Search for the cell housing the specified text and yield its [x, y] center coordinate. 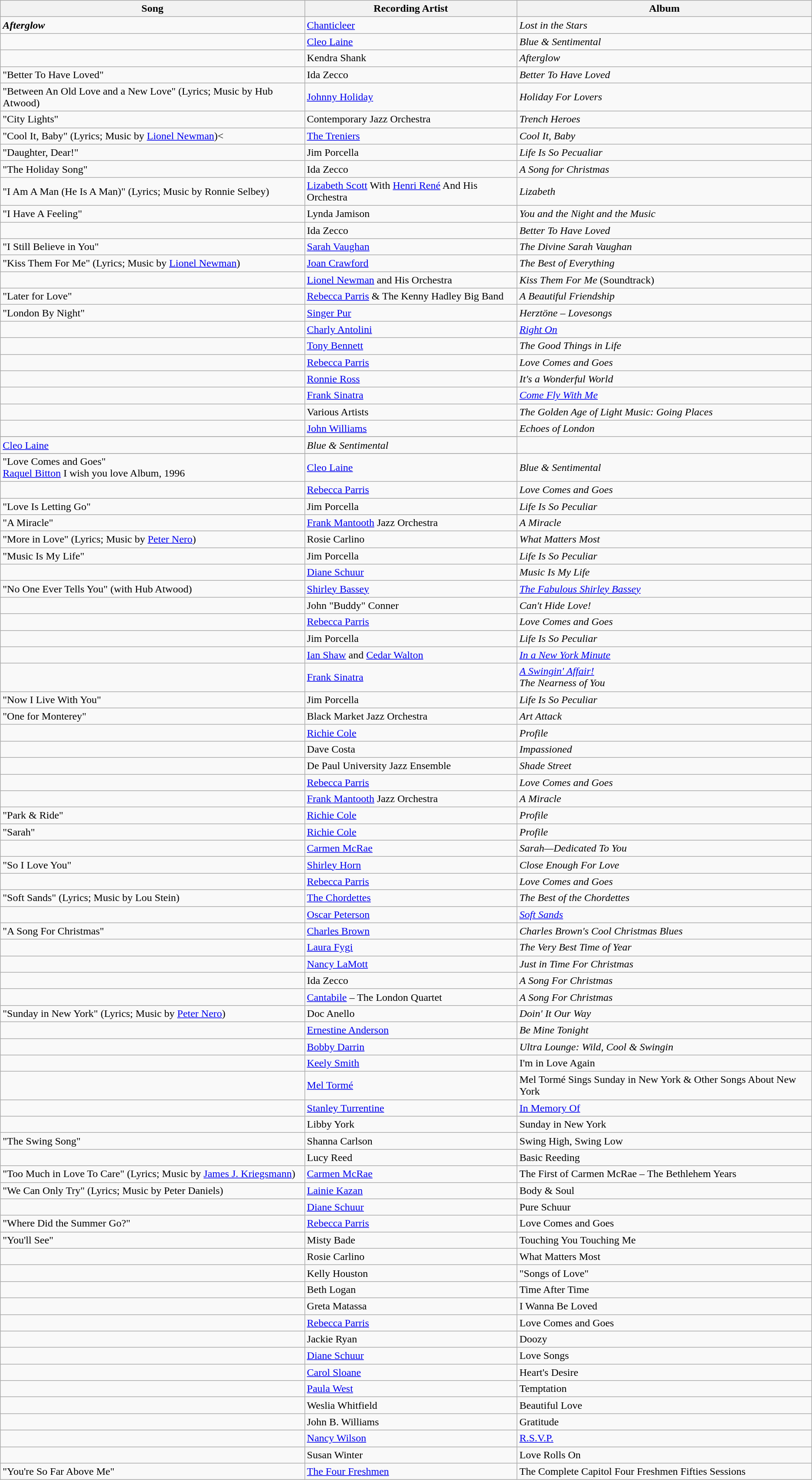
Close Enough For Love [665, 865]
Charles Brown [411, 931]
Bobby Darrin [411, 1046]
Time After Time [665, 1289]
R.S.V.P. [665, 1438]
Echoes of London [665, 428]
Stanley Turrentine [411, 1108]
"More in Love" (Lyrics; Music by Peter Nero) [153, 539]
Music Is My Life [665, 572]
"We Can Only Try" (Lyrics; Music by Peter Daniels) [153, 1191]
Charly Antolini [411, 329]
Joan Crawford [411, 263]
Ernestine Anderson [411, 1030]
Various Artists [411, 412]
You and the Night and the Music [665, 214]
"City Lights" [153, 119]
Lynda Jamison [411, 214]
Shanna Carlson [411, 1141]
Heart's Desire [665, 1372]
Kendra Shank [411, 58]
Lost in the Stars [665, 25]
Trench Heroes [665, 119]
Laura Fygi [411, 947]
Shade Street [665, 766]
Ian Shaw and Cedar Walton [411, 655]
"Better To Have Loved" [153, 75]
Body & Soul [665, 1191]
"Later for Love" [153, 296]
John "Buddy" Conner [411, 605]
Tony Bennett [411, 346]
"I Still Believe in You" [153, 247]
The Golden Age of Light Music: Going Places [665, 412]
Shirley Horn [411, 865]
"No One Ever Tells You" (with Hub Atwood) [153, 589]
Lionel Newman and His Orchestra [411, 280]
Life Is So Pecualiar [665, 152]
"Now I Live With You" [153, 700]
Album [665, 9]
Contemporary Jazz Orchestra [411, 119]
Doin' It Our Way [665, 1013]
Jackie Ryan [411, 1339]
It's a Wonderful World [665, 379]
Basic Reeding [665, 1158]
"Soft Sands" (Lyrics; Music by Lou Stein) [153, 898]
The Best of Everything [665, 263]
"The Swing Song" [153, 1141]
Cantabile – The London Quartet [411, 997]
"Park & Ride" [153, 816]
The Best of the Chordettes [665, 898]
Doozy [665, 1339]
Dave Costa [411, 749]
I'm in Love Again [665, 1063]
The Treniers [411, 136]
Susan Winter [411, 1455]
In a New York Minute [665, 655]
The Very Best Time of Year [665, 947]
Kiss Them For Me (Soundtrack) [665, 280]
Shirley Bassey [411, 589]
Swing High, Swing Low [665, 1141]
Ronnie Ross [411, 379]
A Beautiful Friendship [665, 296]
Right On [665, 329]
Come Fly With Me [665, 395]
The Divine Sarah Vaughan [665, 247]
"Sunday in New York" (Lyrics; Music by Peter Nero) [153, 1013]
Ultra Lounge: Wild, Cool & Swingin [665, 1046]
Libby York [411, 1125]
Sunday in New York [665, 1125]
Mel Tormé Sings Sunday in New York & Other Songs About New York [665, 1086]
Lucy Reed [411, 1158]
Pure Schuur [665, 1207]
Gratitude [665, 1422]
"Love Is Letting Go" [153, 506]
A Swingin' Affair!The Nearness of You [665, 677]
I Wanna Be Loved [665, 1306]
Weslia Whitfield [411, 1405]
Kelly Houston [411, 1273]
Keely Smith [411, 1063]
Paula West [411, 1389]
Soft Sands [665, 914]
Holiday For Lovers [665, 97]
Beautiful Love [665, 1405]
"One for Monterey" [153, 716]
Impassioned [665, 749]
Art Attack [665, 716]
Oscar Peterson [411, 914]
"Sarah" [153, 832]
"A Song For Christmas" [153, 931]
Charles Brown's Cool Christmas Blues [665, 931]
"Daughter, Dear!" [153, 152]
"I Have A Feeling" [153, 214]
Carol Sloane [411, 1372]
Sarah Vaughan [411, 247]
Lainie Kazan [411, 1191]
Misty Bade [411, 1240]
Chanticleer [411, 25]
Mel Tormé [411, 1086]
The Fabulous Shirley Bassey [665, 589]
Johnny Holiday [411, 97]
"I Am A Man (He Is A Man)" (Lyrics; Music by Ronnie Selbey) [153, 191]
Beth Logan [411, 1289]
The First of Carmen McRae – The Bethlehem Years [665, 1174]
"Cool It, Baby" (Lyrics; Music by Lionel Newman)< [153, 136]
The Chordettes [411, 898]
Cool It, Baby [665, 136]
De Paul University Jazz Ensemble [411, 766]
Recording Artist [411, 9]
Touching You Touching Me [665, 1240]
The Complete Capitol Four Freshmen Fifties Sessions [665, 1471]
Love Songs [665, 1356]
Song [153, 9]
Love Rolls On [665, 1455]
Lizabeth Scott With Henri René And His Orchestra [411, 191]
"Where Did the Summer Go?" [153, 1223]
Greta Matassa [411, 1306]
"Love Comes and Goes"Raquel Bitton I wish you love Album, 1996 [153, 467]
The Four Freshmen [411, 1471]
"Songs of Love" [665, 1273]
Singer Pur [411, 313]
"So I Love You" [153, 865]
"You'll See" [153, 1240]
Black Market Jazz Orchestra [411, 716]
"Between An Old Love and a New Love" (Lyrics; Music by Hub Atwood) [153, 97]
Temptation [665, 1389]
Rebecca Parris & The Kenny Hadley Big Band [411, 296]
Nancy Wilson [411, 1438]
Be Mine Tonight [665, 1030]
"Too Much in Love To Care" (Lyrics; Music by James J. Kriegsmann) [153, 1174]
A Song for Christmas [665, 169]
Just in Time For Christmas [665, 964]
Lizabeth [665, 191]
Doc Anello [411, 1013]
"A Miracle" [153, 523]
Nancy LaMott [411, 964]
"The Holiday Song" [153, 169]
John Williams [411, 428]
The Good Things in Life [665, 346]
"Music Is My Life" [153, 556]
"Kiss Them For Me" (Lyrics; Music by Lionel Newman) [153, 263]
John B. Williams [411, 1422]
Herztöne – Lovesongs [665, 313]
In Memory Of [665, 1108]
Can't Hide Love! [665, 605]
"London By Night" [153, 313]
Sarah—Dedicated To You [665, 849]
"You're So Far Above Me" [153, 1471]
